Identify which cell holds the provided text, then report its [X, Y] central coordinate. 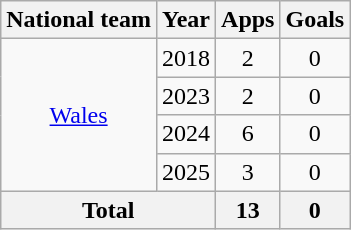
2025 [186, 172]
Apps [248, 20]
Goals [315, 20]
6 [248, 134]
National team [79, 20]
13 [248, 210]
2023 [186, 96]
Year [186, 20]
2018 [186, 58]
2024 [186, 134]
3 [248, 172]
Total [108, 210]
Wales [79, 115]
